Detect which cell encompasses the target text, then output its (x, y) center coordinate. 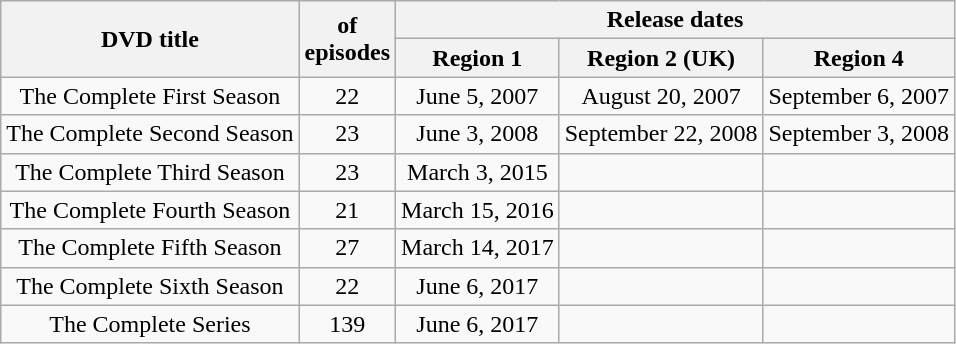
139 (347, 324)
27 (347, 248)
The Complete First Season (150, 96)
September 22, 2008 (661, 134)
September 6, 2007 (859, 96)
DVD title (150, 39)
ofepisodes (347, 39)
September 3, 2008 (859, 134)
Release dates (676, 20)
The Complete Fourth Season (150, 210)
The Complete Series (150, 324)
June 5, 2007 (478, 96)
March 3, 2015 (478, 172)
March 14, 2017 (478, 248)
21 (347, 210)
Region 4 (859, 58)
The Complete Fifth Season (150, 248)
March 15, 2016 (478, 210)
June 3, 2008 (478, 134)
The Complete Sixth Season (150, 286)
Region 1 (478, 58)
The Complete Third Season (150, 172)
Region 2 (UK) (661, 58)
August 20, 2007 (661, 96)
The Complete Second Season (150, 134)
